Pinpoint the cell where the given text exists, returning its [x, y] midpoint coordinate. 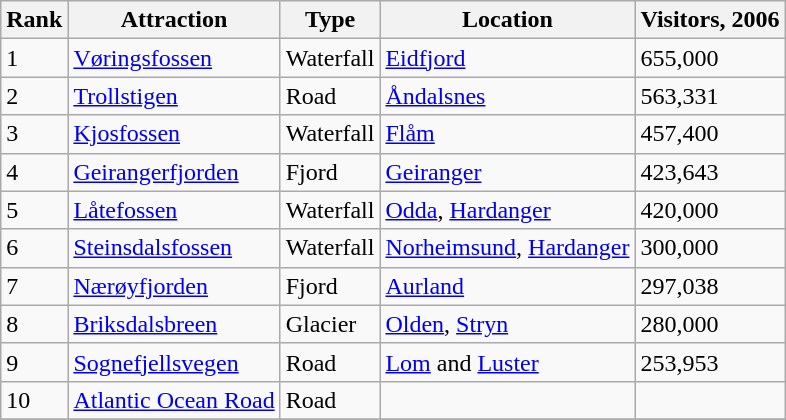
Type [330, 20]
Geiranger [508, 172]
1 [34, 58]
Location [508, 20]
Vøringsfossen [174, 58]
3 [34, 134]
Attraction [174, 20]
Norheimsund, Hardanger [508, 248]
Eidfjord [508, 58]
8 [34, 324]
Låtefossen [174, 210]
Geirangerfjorden [174, 172]
Odda, Hardanger [508, 210]
420,000 [710, 210]
Kjosfossen [174, 134]
Lom and Luster [508, 362]
Olden, Stryn [508, 324]
Trollstigen [174, 96]
5 [34, 210]
9 [34, 362]
457,400 [710, 134]
655,000 [710, 58]
Aurland [508, 286]
Glacier [330, 324]
Steinsdalsfossen [174, 248]
Åndalsnes [508, 96]
Rank [34, 20]
Atlantic Ocean Road [174, 400]
6 [34, 248]
423,643 [710, 172]
253,953 [710, 362]
300,000 [710, 248]
297,038 [710, 286]
Sognefjellsvegen [174, 362]
2 [34, 96]
563,331 [710, 96]
Briksdalsbreen [174, 324]
280,000 [710, 324]
4 [34, 172]
Visitors, 2006 [710, 20]
Flåm [508, 134]
7 [34, 286]
Nærøyfjorden [174, 286]
10 [34, 400]
